Identify which cell holds the provided text, then report its [x, y] central coordinate. 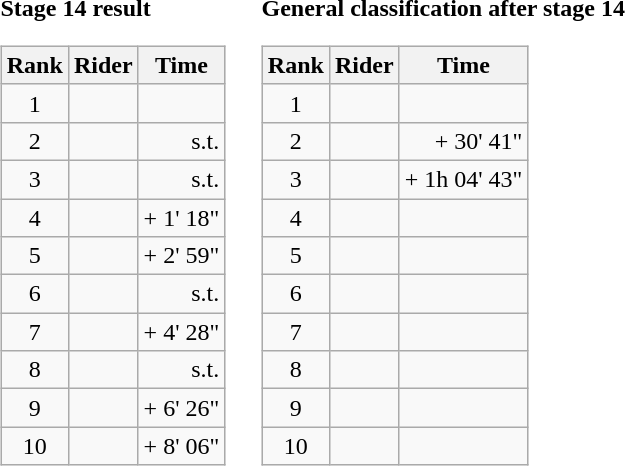
+ 4' 28" [182, 332]
+ 30' 41" [464, 141]
+ 8' 06" [182, 446]
+ 1h 04' 43" [464, 179]
+ 2' 59" [182, 256]
+ 6' 26" [182, 408]
+ 1' 18" [182, 217]
